Provide the (X, Y) coordinate of the cell's center where the given text is located.  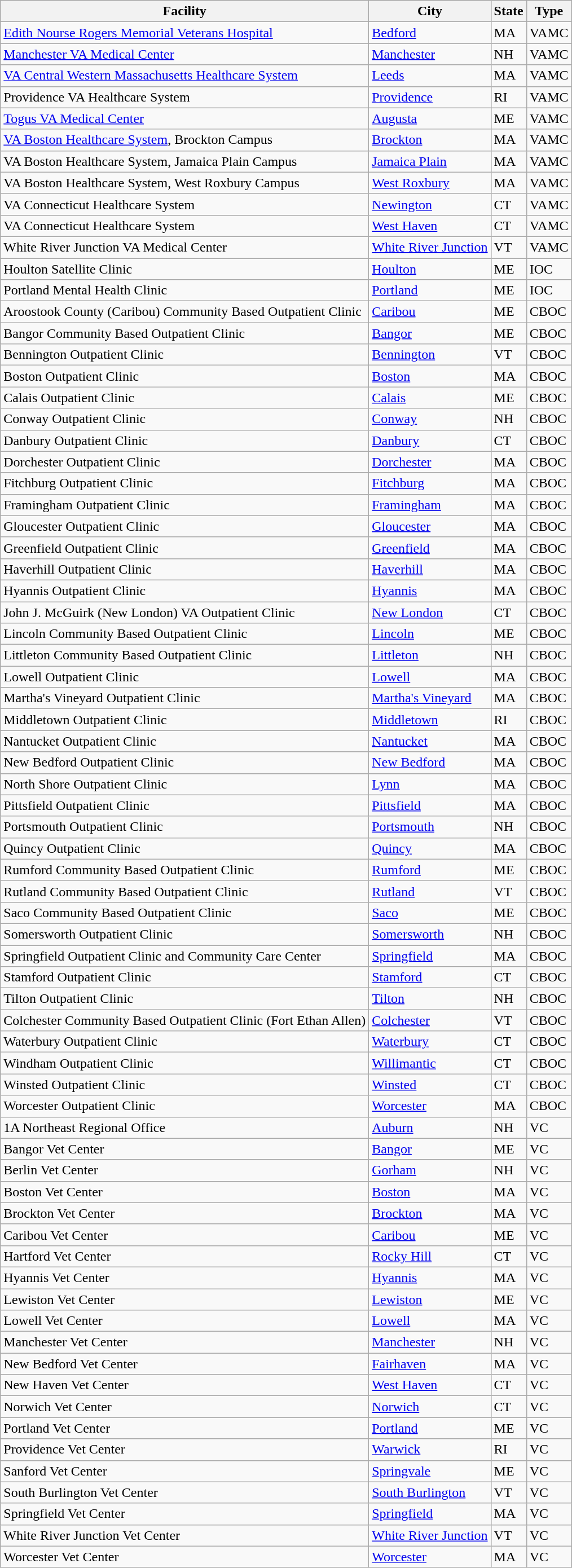
Quincy (430, 848)
VA Central Western Massachusetts Healthcare System (185, 76)
Saco (430, 913)
Edith Nourse Rogers Memorial Veterans Hospital (185, 33)
Brockton Vet Center (185, 1213)
New Haven Vet Center (185, 1385)
Springfield Vet Center (185, 1514)
New London (430, 612)
Gloucester (430, 526)
Facility (185, 11)
Somersworth Outpatient Clinic (185, 934)
Providence (430, 97)
Fitchburg (430, 483)
Worcester Outpatient Clinic (185, 1106)
Lowell Outpatient Clinic (185, 677)
Danbury Outpatient Clinic (185, 441)
Willimantic (430, 1063)
City (430, 11)
Winsted Outpatient Clinic (185, 1085)
Waterbury Outpatient Clinic (185, 1042)
Norwich (430, 1407)
Dorchester (430, 462)
Pittsfield Outpatient Clinic (185, 805)
Houlton Satellite Clinic (185, 269)
Rutland Community Based Outpatient Clinic (185, 891)
Houlton (430, 269)
Calais Outpatient Clinic (185, 398)
Gloucester Outpatient Clinic (185, 526)
Hyannis Outpatient Clinic (185, 591)
Bedford (430, 33)
Littleton Community Based Outpatient Clinic (185, 655)
Greenfield Outpatient Clinic (185, 548)
Haverhill (430, 569)
Providence VA Healthcare System (185, 97)
Middletown (430, 720)
Winsted (430, 1085)
Rutland (430, 891)
Saco Community Based Outpatient Clinic (185, 913)
Conway (430, 419)
VA Boston Healthcare System, Jamaica Plain Campus (185, 161)
Bangor Community Based Outpatient Clinic (185, 333)
Worcester Vet Center (185, 1557)
Framingham (430, 505)
Boston Vet Center (185, 1192)
Aroostook County (Caribou) Community Based Outpatient Clinic (185, 312)
Gorham (430, 1170)
1A Northeast Regional Office (185, 1127)
Berlin Vet Center (185, 1170)
Newington (430, 204)
Providence Vet Center (185, 1450)
Leeds (430, 76)
South Burlington Vet Center (185, 1492)
Jamaica Plain (430, 161)
Type (549, 11)
Augusta (430, 118)
Middletown Outpatient Clinic (185, 720)
Norwich Vet Center (185, 1407)
Quincy Outpatient Clinic (185, 848)
Littleton (430, 655)
Togus VA Medical Center (185, 118)
Pittsfield (430, 805)
Framingham Outpatient Clinic (185, 505)
Hyannis Vet Center (185, 1278)
North Shore Outpatient Clinic (185, 784)
Calais (430, 398)
White River Junction Vet Center (185, 1535)
Bangor Vet Center (185, 1149)
Portland Vet Center (185, 1428)
Windham Outpatient Clinic (185, 1063)
Tilton Outpatient Clinic (185, 999)
Warwick (430, 1450)
Tilton (430, 999)
Springvale (430, 1471)
Rumford Community Based Outpatient Clinic (185, 870)
Rocky Hill (430, 1256)
Lewiston (430, 1299)
Dorchester Outpatient Clinic (185, 462)
Hartford Vet Center (185, 1256)
Lewiston Vet Center (185, 1299)
Lincoln (430, 634)
Nantucket (430, 741)
Martha's Vineyard (430, 698)
New Bedford (430, 763)
Auburn (430, 1127)
Manchester VA Medical Center (185, 54)
Danbury (430, 441)
State (509, 11)
Martha's Vineyard Outpatient Clinic (185, 698)
Waterbury (430, 1042)
West Roxbury (430, 183)
Nantucket Outpatient Clinic (185, 741)
Sanford Vet Center (185, 1471)
John J. McGuirk (New London) VA Outpatient Clinic (185, 612)
South Burlington (430, 1492)
VA Boston Healthcare System, West Roxbury Campus (185, 183)
New Bedford Vet Center (185, 1364)
Lynn (430, 784)
Portsmouth Outpatient Clinic (185, 827)
Springfield Outpatient Clinic and Community Care Center (185, 956)
Haverhill Outpatient Clinic (185, 569)
Conway Outpatient Clinic (185, 419)
Bennington Outpatient Clinic (185, 355)
Portland Mental Health Clinic (185, 290)
Fitchburg Outpatient Clinic (185, 483)
White River Junction VA Medical Center (185, 247)
New Bedford Outpatient Clinic (185, 763)
Caribou Vet Center (185, 1235)
Lincoln Community Based Outpatient Clinic (185, 634)
Boston Outpatient Clinic (185, 376)
Manchester Vet Center (185, 1342)
Lowell Vet Center (185, 1321)
VA Boston Healthcare System, Brockton Campus (185, 140)
Stamford (430, 977)
Colchester Community Based Outpatient Clinic (Fort Ethan Allen) (185, 1020)
Bennington (430, 355)
Colchester (430, 1020)
Fairhaven (430, 1364)
Rumford (430, 870)
Portsmouth (430, 827)
Somersworth (430, 934)
Greenfield (430, 548)
Stamford Outpatient Clinic (185, 977)
